Locate the cell with the specified text and output its (x, y) center coordinate. 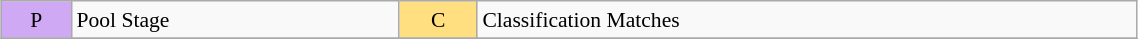
C (438, 20)
Pool Stage (235, 20)
P (36, 20)
Classification Matches (807, 20)
